Detect which cell encompasses the target text, then output its (X, Y) center coordinate. 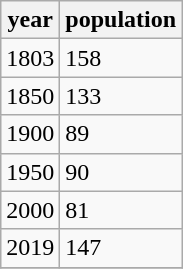
population (121, 20)
year (30, 20)
158 (121, 58)
1900 (30, 134)
1850 (30, 96)
90 (121, 172)
1803 (30, 58)
81 (121, 210)
1950 (30, 172)
89 (121, 134)
2019 (30, 248)
147 (121, 248)
2000 (30, 210)
133 (121, 96)
